Search for the cell housing the specified text and yield its [x, y] center coordinate. 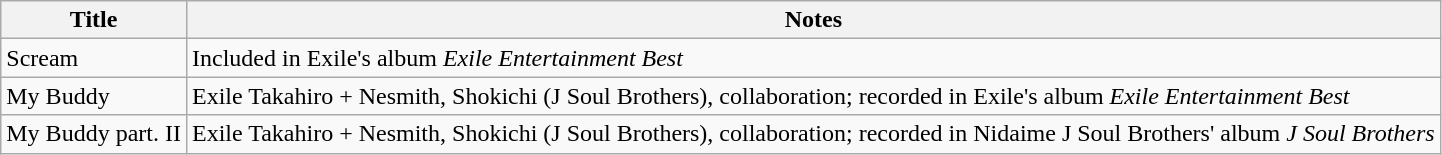
Exile Takahiro + Nesmith, Shokichi (J Soul Brothers), collaboration; recorded in Exile's album Exile Entertainment Best [813, 96]
Exile Takahiro + Nesmith, Shokichi (J Soul Brothers), collaboration; recorded in Nidaime J Soul Brothers' album J Soul Brothers [813, 134]
My Buddy [94, 96]
Notes [813, 20]
Scream [94, 58]
My Buddy part. II [94, 134]
Included in Exile's album Exile Entertainment Best [813, 58]
Title [94, 20]
